Scan for the cell matching the given text and deliver its [x, y] coordinate at center. 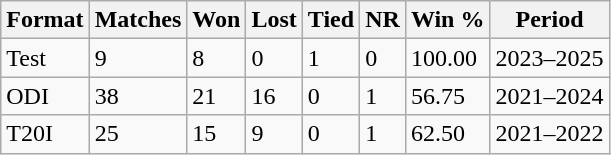
Lost [274, 20]
2021–2024 [550, 96]
Tied [330, 20]
16 [274, 96]
100.00 [448, 58]
2021–2022 [550, 134]
Period [550, 20]
Format [45, 20]
T20I [45, 134]
Test [45, 58]
8 [216, 58]
Win % [448, 20]
Matches [138, 20]
38 [138, 96]
25 [138, 134]
Won [216, 20]
15 [216, 134]
2023–2025 [550, 58]
62.50 [448, 134]
56.75 [448, 96]
ODI [45, 96]
21 [216, 96]
NR [383, 20]
